Return (X, Y) of the center of cell containing provided text 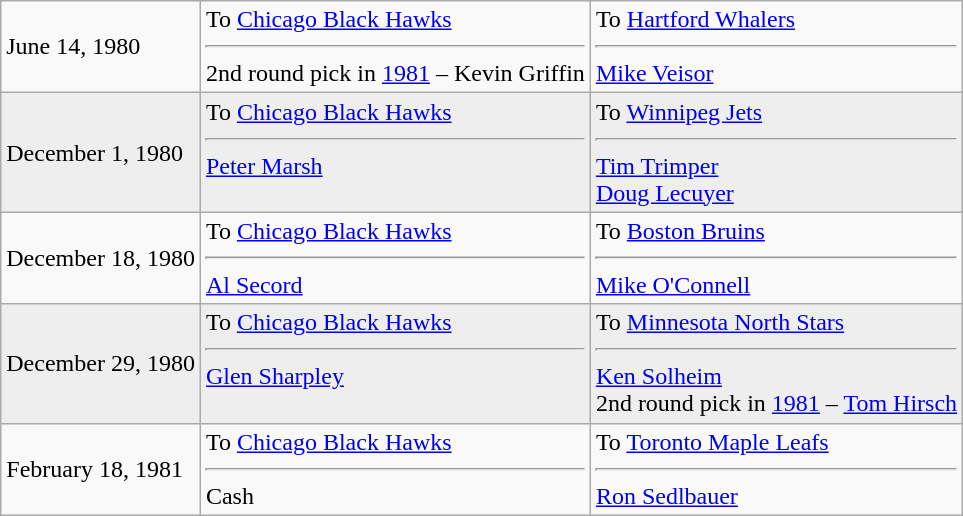
To Winnipeg JetsTim Trimper Doug Lecuyer (776, 152)
To Boston BruinsMike O'Connell (776, 258)
To Chicago Black HawksGlen Sharpley (395, 364)
To Minnesota North StarsKen Solheim 2nd round pick in 1981 – Tom Hirsch (776, 364)
To Chicago Black HawksCash (395, 469)
To Chicago Black HawksAl Secord (395, 258)
To Chicago Black HawksPeter Marsh (395, 152)
To Toronto Maple LeafsRon Sedlbauer (776, 469)
December 29, 1980 (101, 364)
February 18, 1981 (101, 469)
To Chicago Black Hawks2nd round pick in 1981 – Kevin Griffin (395, 47)
December 18, 1980 (101, 258)
December 1, 1980 (101, 152)
To Hartford WhalersMike Veisor (776, 47)
June 14, 1980 (101, 47)
